Return the (x, y) coordinate for the center point of the cell that contains the specified text.  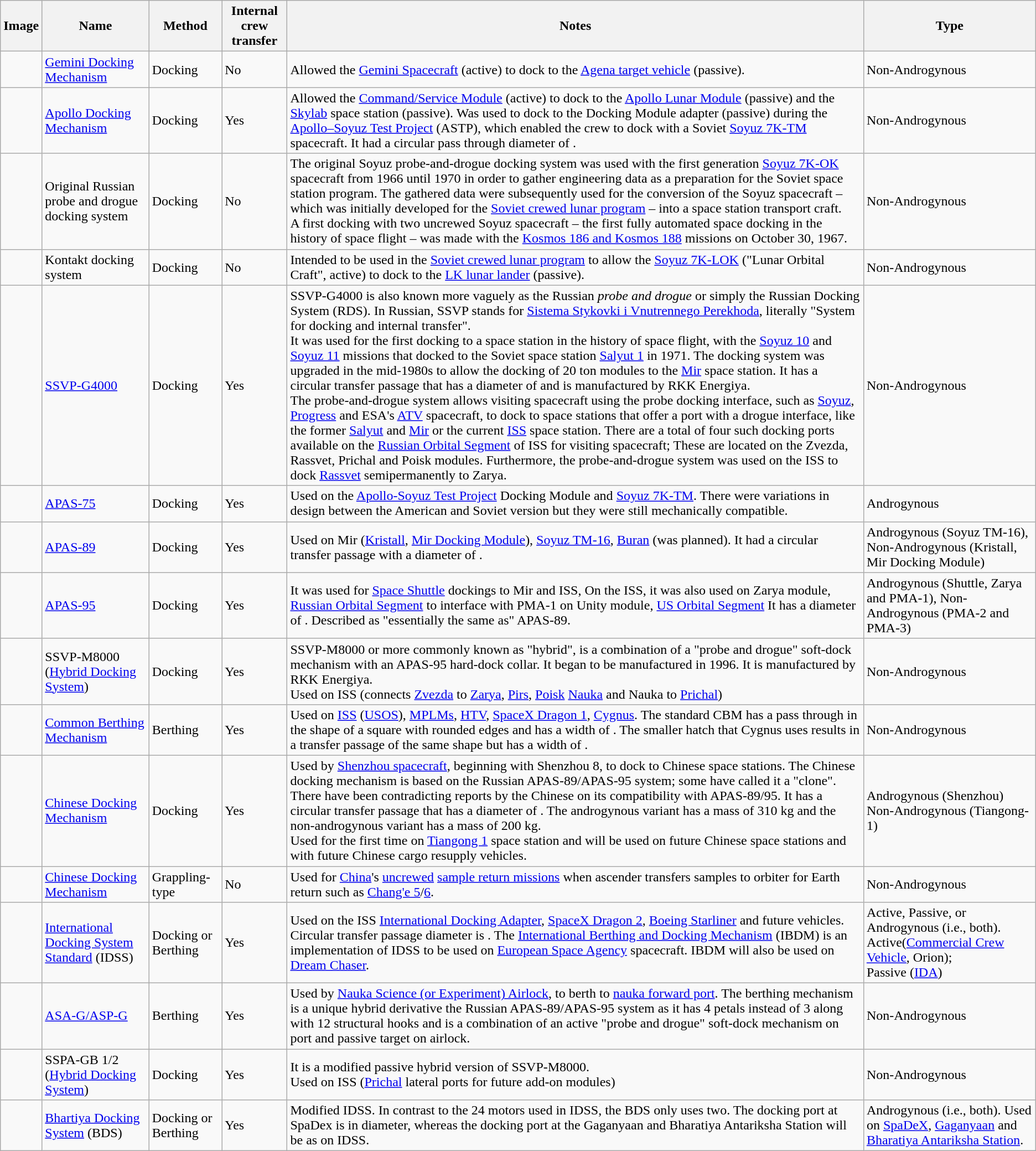
Androgynous (Soyuz TM-16), Non-Androgynous (Kristall, Mir Docking Module) (950, 547)
Internal crew transfer (255, 26)
Active, Passive, or Androgynous (i.e., both). Active(Commercial Crew Vehicle, Orion);Passive (IDA) (950, 943)
It is a modified passive hybrid version of SSVP-M8000.Used on ISS (Prichal lateral ports for future add-on modules) (576, 1075)
Method (185, 26)
ASA-G/ASP-G (95, 1016)
Notes (576, 26)
Allowed the Gemini Spacecraft (active) to dock to the Agena target vehicle (passive). (576, 70)
Grappling-type (185, 884)
Original Russian probe and drogue docking system (95, 202)
Gemini Docking Mechanism (95, 70)
Androgynous (950, 504)
International Docking System Standard (IDSS) (95, 943)
SSVP-M8000 (Hybrid Docking System) (95, 671)
Name (95, 26)
Type (950, 26)
APAS-95 (95, 606)
Common Berthing Mechanism (95, 730)
Androgynous (Shuttle, Zarya and PMA-1), Non-Androgynous (PMA-2 and PMA-3) (950, 606)
APAS-89 (95, 547)
Image (21, 26)
SSVP-G4000 (95, 385)
Androgynous (Shenzhou)Non-Androgynous (Tiangong-1) (950, 811)
Apollo Docking Mechanism (95, 121)
SSPA-GB 1/2 (Hybrid Docking System) (95, 1075)
Used for China's uncrewed sample return missions when ascender transfers samples to orbiter for Earth return such as Chang'e 5/6. (576, 884)
Bhartiya Docking System (BDS) (95, 1126)
Kontakt docking system (95, 267)
Used on Mir (Kristall, Mir Docking Module), Soyuz TM-16, Buran (was planned). It had a circular transfer passage with a diameter of . (576, 547)
APAS-75 (95, 504)
Androgynous (i.e., both). Used on SpaDeX, Gaganyaan and Bharatiya Antariksha Station. (950, 1126)
